Search for the cell housing the specified text and yield its [X, Y] center coordinate. 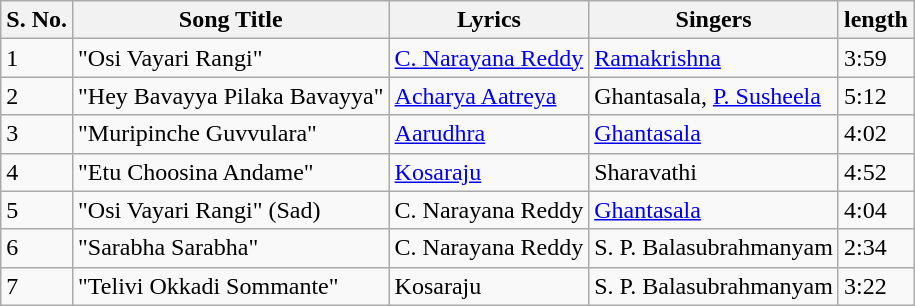
2 [37, 96]
4:52 [876, 172]
"Etu Choosina Andame" [230, 172]
1 [37, 58]
"Muripinche Guvvulara" [230, 134]
3 [37, 134]
3:22 [876, 286]
4:04 [876, 210]
"Osi Vayari Rangi" [230, 58]
3:59 [876, 58]
Lyrics [489, 20]
"Hey Bavayya Pilaka Bavayya" [230, 96]
2:34 [876, 248]
4:02 [876, 134]
7 [37, 286]
"Sarabha Sarabha" [230, 248]
6 [37, 248]
5:12 [876, 96]
Aarudhra [489, 134]
"Osi Vayari Rangi" (Sad) [230, 210]
Ramakrishna [714, 58]
5 [37, 210]
Song Title [230, 20]
Acharya Aatreya [489, 96]
Sharavathi [714, 172]
S. No. [37, 20]
Singers [714, 20]
4 [37, 172]
Ghantasala, P. Susheela [714, 96]
length [876, 20]
"Telivi Okkadi Sommante" [230, 286]
